Capture the cell that displays the provided text and extract its (X, Y) central coordinate. 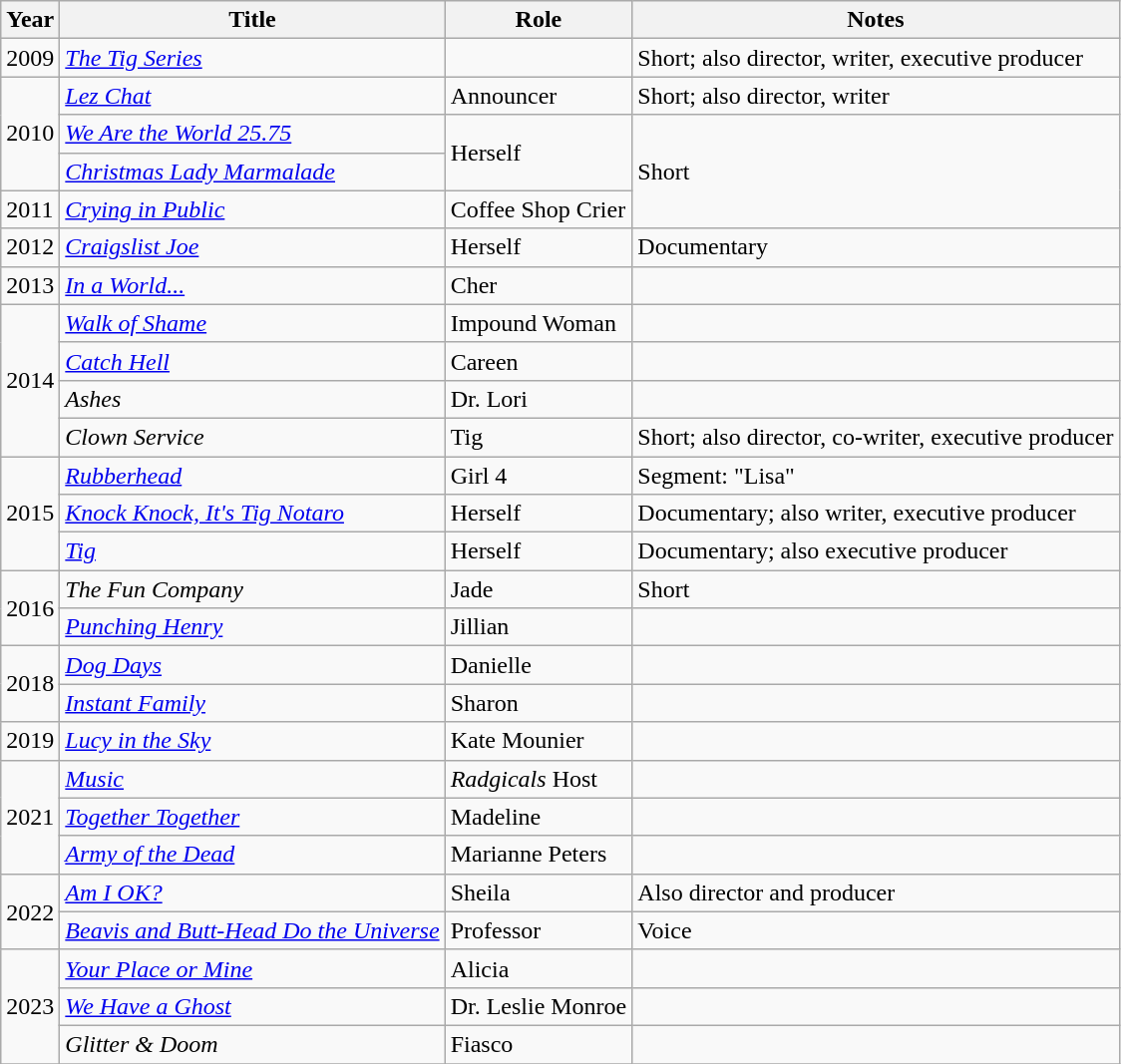
Dr. Lori (539, 399)
Segment: "Lisa" (876, 476)
2014 (30, 380)
Short; also director, writer, executive producer (876, 58)
Marianne Peters (539, 855)
2016 (30, 608)
Christmas Lady Marmalade (252, 172)
Catch Hell (252, 361)
Fiasco (539, 1044)
We Are the World 25.75 (252, 134)
Kate Mounier (539, 741)
Title (252, 20)
Rubberhead (252, 476)
Careen (539, 361)
Alicia (539, 968)
Glitter & Doom (252, 1044)
The Tig Series (252, 58)
2021 (30, 817)
Also director and producer (876, 892)
Impound Woman (539, 323)
Documentary; also executive producer (876, 551)
Announcer (539, 96)
Your Place or Mine (252, 968)
2023 (30, 1006)
2019 (30, 741)
Punching Henry (252, 627)
Crying in Public (252, 209)
Notes (876, 20)
Dr. Leslie Monroe (539, 1006)
In a World... (252, 285)
Beavis and Butt-Head Do the Universe (252, 930)
Documentary (876, 247)
Cher (539, 285)
Short; also director, co-writer, executive producer (876, 437)
Girl 4 (539, 476)
2018 (30, 684)
2012 (30, 247)
Lez Chat (252, 96)
Walk of Shame (252, 323)
Music (252, 779)
Sheila (539, 892)
The Fun Company (252, 589)
2010 (30, 134)
2011 (30, 209)
2022 (30, 911)
2015 (30, 514)
Craigslist Joe (252, 247)
Am I OK? (252, 892)
Army of the Dead (252, 855)
Instant Family (252, 703)
Year (30, 20)
Together Together (252, 817)
Ashes (252, 399)
Danielle (539, 665)
Documentary; also writer, executive producer (876, 514)
Professor (539, 930)
Short; also director, writer (876, 96)
2013 (30, 285)
Knock Knock, It's Tig Notaro (252, 514)
Voice (876, 930)
Jade (539, 589)
Clown Service (252, 437)
Sharon (539, 703)
Madeline (539, 817)
We Have a Ghost (252, 1006)
2009 (30, 58)
Jillian (539, 627)
Dog Days (252, 665)
Role (539, 20)
Lucy in the Sky (252, 741)
Coffee Shop Crier (539, 209)
Radgicals Host (539, 779)
